Return the [x, y] coordinate for the center point of the cell that contains the specified text.  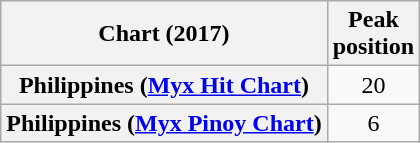
Chart (2017) [164, 34]
Peak position [373, 34]
6 [373, 123]
Philippines (Myx Hit Chart) [164, 85]
Philippines (Myx Pinoy Chart) [164, 123]
20 [373, 85]
